Detect which cell encompasses the target text, then output its (x, y) center coordinate. 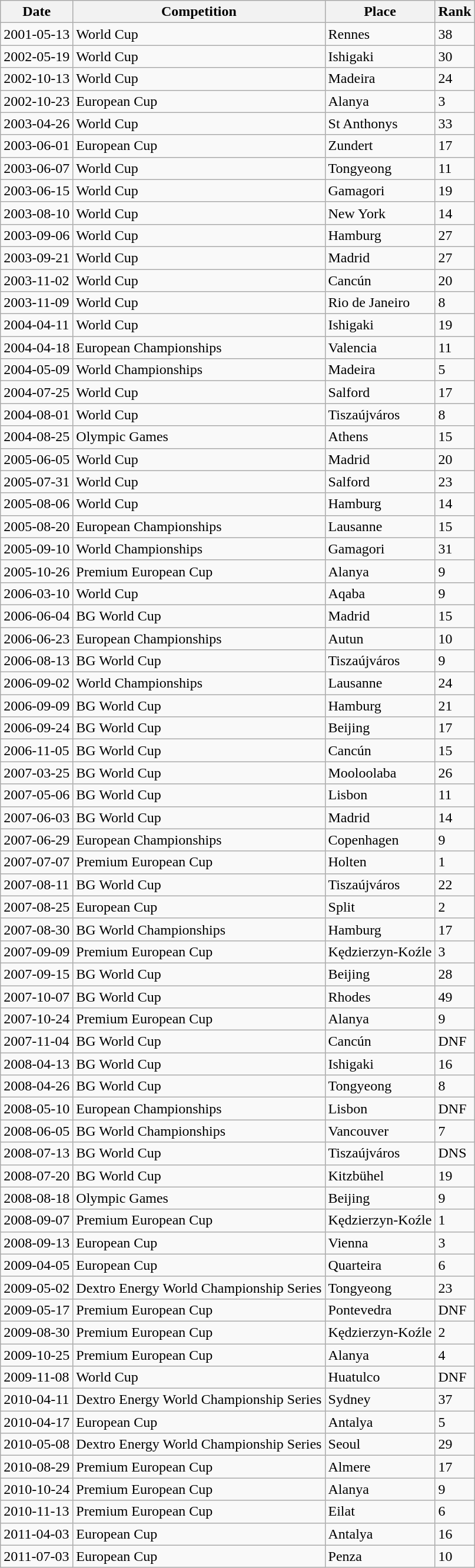
Huatulco (380, 1377)
2003-09-06 (36, 235)
2009-11-08 (36, 1377)
2010-10-24 (36, 1489)
Rank (454, 12)
2010-04-17 (36, 1422)
2006-06-04 (36, 616)
2003-06-07 (36, 168)
2008-04-26 (36, 1086)
28 (454, 974)
2003-11-09 (36, 303)
2010-05-08 (36, 1444)
Rennes (380, 34)
2005-08-06 (36, 504)
2009-05-02 (36, 1287)
2010-04-11 (36, 1400)
Copenhagen (380, 840)
22 (454, 885)
Athens (380, 437)
2011-07-03 (36, 1556)
2003-08-10 (36, 213)
Seoul (380, 1444)
Penza (380, 1556)
Pontevedra (380, 1310)
2008-07-20 (36, 1176)
Aqaba (380, 593)
2007-07-07 (36, 862)
Quarteira (380, 1265)
2004-04-11 (36, 325)
2010-08-29 (36, 1467)
2007-05-06 (36, 795)
2008-08-18 (36, 1198)
New York (380, 213)
Almere (380, 1467)
2004-07-25 (36, 392)
2002-10-13 (36, 79)
Kitzbühel (380, 1176)
2009-08-30 (36, 1332)
30 (454, 56)
2006-08-13 (36, 661)
2009-10-25 (36, 1355)
2006-11-05 (36, 750)
2007-08-25 (36, 907)
Holten (380, 862)
2007-03-25 (36, 773)
2003-11-02 (36, 281)
49 (454, 997)
2005-10-26 (36, 571)
2006-06-23 (36, 638)
26 (454, 773)
2007-08-11 (36, 885)
2005-09-10 (36, 549)
2003-06-15 (36, 191)
2009-05-17 (36, 1310)
2004-05-09 (36, 370)
Vienna (380, 1243)
2010-11-13 (36, 1512)
2009-04-05 (36, 1265)
2002-10-23 (36, 101)
2007-09-15 (36, 974)
37 (454, 1400)
21 (454, 706)
2003-04-26 (36, 124)
2005-07-31 (36, 482)
Rhodes (380, 997)
2001-05-13 (36, 34)
2007-06-29 (36, 840)
2007-08-30 (36, 929)
4 (454, 1355)
2008-05-10 (36, 1109)
Split (380, 907)
2011-04-03 (36, 1534)
2005-08-20 (36, 526)
2008-04-13 (36, 1064)
Mooloolaba (380, 773)
2007-10-24 (36, 1019)
2006-09-02 (36, 683)
St Anthonys (380, 124)
Sydney (380, 1400)
2003-06-01 (36, 146)
2003-09-21 (36, 258)
2006-09-24 (36, 728)
2008-09-07 (36, 1220)
2004-04-18 (36, 348)
2006-03-10 (36, 593)
2007-09-09 (36, 952)
2008-06-05 (36, 1131)
29 (454, 1444)
Vancouver (380, 1131)
Autun (380, 638)
7 (454, 1131)
Valencia (380, 348)
2008-07-13 (36, 1153)
DNS (454, 1153)
Eilat (380, 1512)
2008-09-13 (36, 1243)
2007-10-07 (36, 997)
2007-11-04 (36, 1042)
Rio de Janeiro (380, 303)
2005-06-05 (36, 459)
31 (454, 549)
2004-08-01 (36, 415)
Date (36, 12)
2007-06-03 (36, 818)
33 (454, 124)
Competition (199, 12)
2006-09-09 (36, 706)
Zundert (380, 146)
Place (380, 12)
2004-08-25 (36, 437)
2002-05-19 (36, 56)
38 (454, 34)
